Output the (X, Y) coordinate of the center of the cell containing the given text.  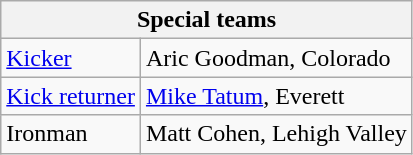
Ironman (71, 134)
Kick returner (71, 96)
Special teams (207, 20)
Matt Cohen, Lehigh Valley (276, 134)
Mike Tatum, Everett (276, 96)
Kicker (71, 58)
Aric Goodman, Colorado (276, 58)
